Scan for the cell matching the given text and deliver its (x, y) coordinate at center. 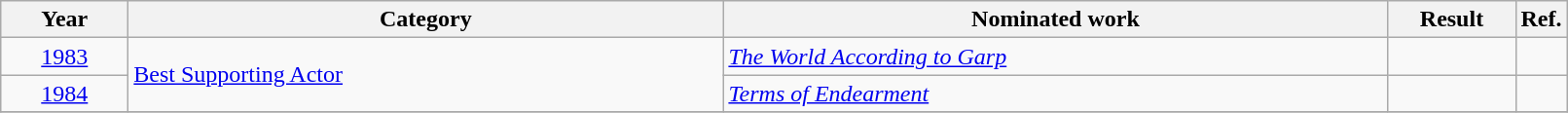
Terms of Endearment (1055, 94)
Best Supporting Actor (426, 75)
Nominated work (1055, 19)
1983 (64, 56)
Year (64, 19)
The World According to Garp (1055, 56)
Ref. (1542, 19)
1984 (64, 94)
Category (426, 19)
Result (1452, 19)
